Locate the cell with the specified text and output its [X, Y] center coordinate. 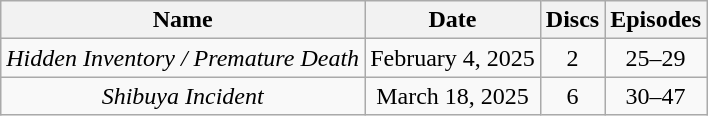
Hidden Inventory / Premature Death [183, 58]
30–47 [656, 96]
Episodes [656, 20]
Discs [572, 20]
Date [453, 20]
25–29 [656, 58]
February 4, 2025 [453, 58]
2 [572, 58]
6 [572, 96]
March 18, 2025 [453, 96]
Shibuya Incident [183, 96]
Name [183, 20]
